Search for the cell housing the specified text and yield its (X, Y) center coordinate. 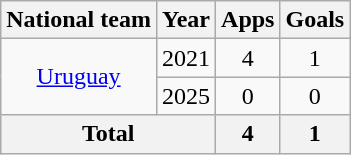
Uruguay (79, 77)
Year (186, 20)
Apps (248, 20)
2021 (186, 58)
Total (108, 134)
National team (79, 20)
Goals (315, 20)
2025 (186, 96)
